Scan for the cell matching the given text and deliver its (x, y) coordinate at center. 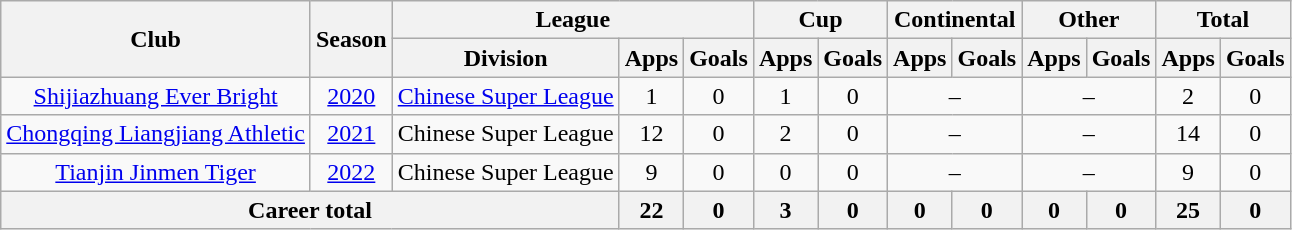
25 (1188, 210)
Continental (955, 20)
2021 (351, 134)
3 (785, 210)
14 (1188, 134)
Chongqing Liangjiang Athletic (156, 134)
Season (351, 39)
League (572, 20)
Division (506, 58)
Club (156, 39)
Other (1089, 20)
2022 (351, 172)
22 (651, 210)
Total (1223, 20)
Tianjin Jinmen Tiger (156, 172)
2020 (351, 96)
Career total (310, 210)
12 (651, 134)
Cup (820, 20)
Shijiazhuang Ever Bright (156, 96)
